From the cell containing the given text, extract its center point as (x, y) coordinate. 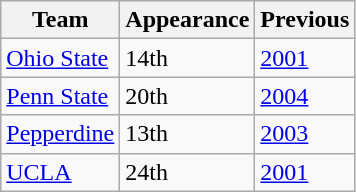
2004 (305, 96)
24th (188, 172)
Pepperdine (60, 134)
13th (188, 134)
14th (188, 58)
Penn State (60, 96)
20th (188, 96)
Previous (305, 20)
Team (60, 20)
UCLA (60, 172)
Appearance (188, 20)
2003 (305, 134)
Ohio State (60, 58)
